Search for the cell housing the specified text and yield its (X, Y) center coordinate. 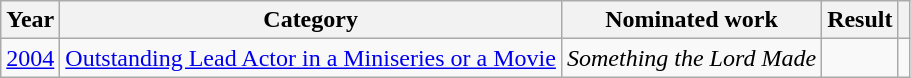
Outstanding Lead Actor in a Miniseries or a Movie (311, 58)
Result (860, 20)
Something the Lord Made (691, 58)
Year (30, 20)
Nominated work (691, 20)
2004 (30, 58)
Category (311, 20)
